Output the (x, y) coordinate of the center of the cell containing the given text.  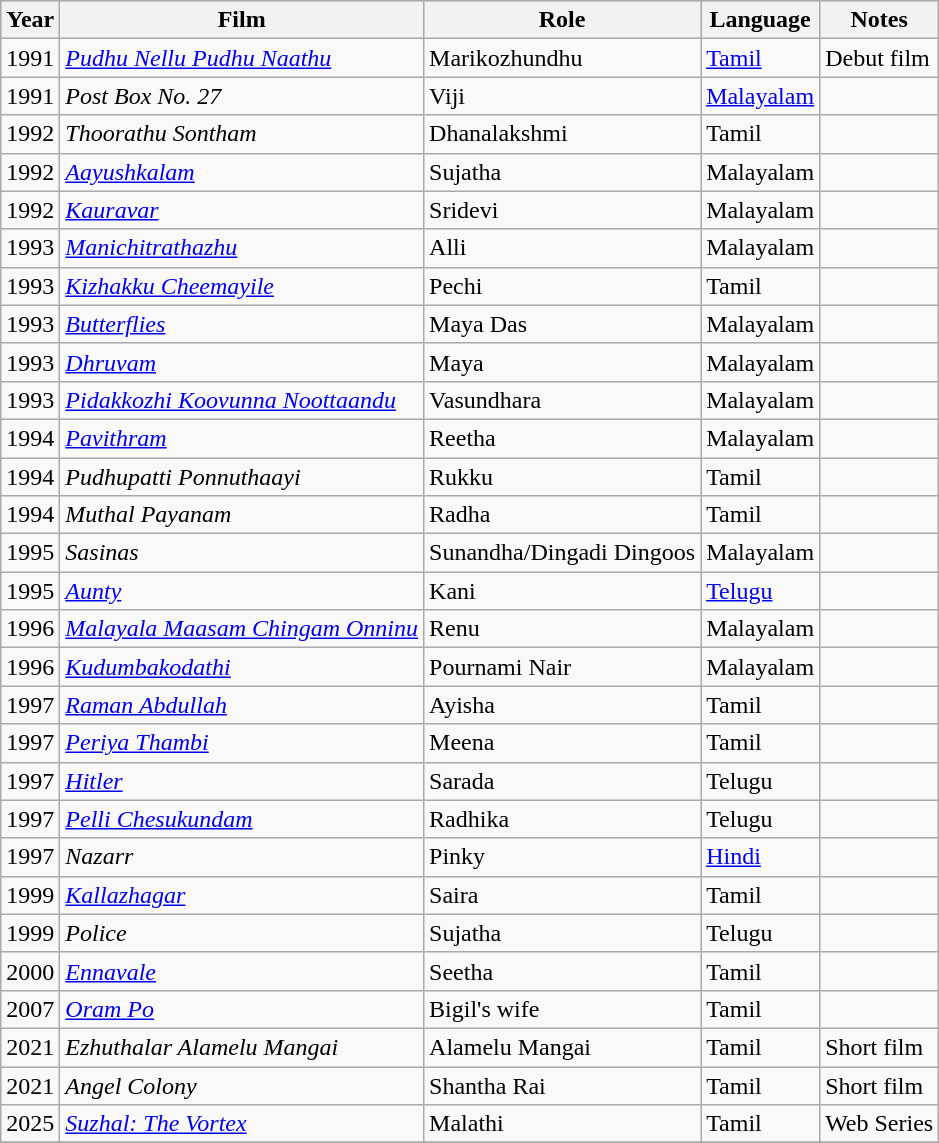
Pudhupatti Ponnuthaayi (242, 477)
Malayala Maasam Chingam Onninu (242, 629)
Pinky (562, 857)
Alli (562, 248)
Aunty (242, 591)
Kauravar (242, 210)
Muthal Payanam (242, 515)
Vasundhara (562, 400)
Angel Colony (242, 1085)
Reetha (562, 438)
Suzhal: The Vortex (242, 1124)
Malathi (562, 1124)
Dhruvam (242, 362)
Renu (562, 629)
Pudhu Nellu Pudhu Naathu (242, 58)
Aayushkalam (242, 172)
Thoorathu Sontham (242, 134)
Bigil's wife (562, 1009)
Kizhakku Cheemayile (242, 286)
Alamelu Mangai (562, 1047)
Pelli Chesukundam (242, 819)
2000 (30, 971)
Kani (562, 591)
Notes (880, 20)
Manichitrathazhu (242, 248)
Rukku (562, 477)
Periya Thambi (242, 743)
Pechi (562, 286)
Web Series (880, 1124)
Radhika (562, 819)
Post Box No. 27 (242, 96)
Kallazhagar (242, 895)
Ennavale (242, 971)
Hitler (242, 781)
Oram Po (242, 1009)
Ayisha (562, 705)
Viji (562, 96)
Sasinas (242, 553)
Shantha Rai (562, 1085)
Nazarr (242, 857)
Butterflies (242, 324)
Sunandha/Dingadi Dingoos (562, 553)
Saira (562, 895)
Role (562, 20)
Raman Abdullah (242, 705)
Sridevi (562, 210)
Police (242, 933)
Debut film (880, 58)
Pidakkozhi Koovunna Noottaandu (242, 400)
Meena (562, 743)
Pournami Nair (562, 667)
Dhanalakshmi (562, 134)
Seetha (562, 971)
Sarada (562, 781)
2007 (30, 1009)
Film (242, 20)
Year (30, 20)
Maya (562, 362)
Kudumbakodathi (242, 667)
Radha (562, 515)
Language (760, 20)
Maya Das (562, 324)
Ezhuthalar Alamelu Mangai (242, 1047)
2025 (30, 1124)
Hindi (760, 857)
Marikozhundhu (562, 58)
Pavithram (242, 438)
